Identify which cell holds the provided text, then report its [x, y] central coordinate. 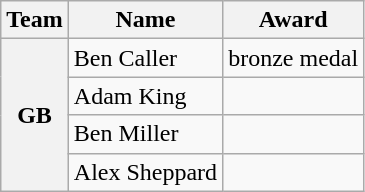
Adam King [145, 96]
Ben Caller [145, 58]
Award [294, 20]
Team [35, 20]
bronze medal [294, 58]
Ben Miller [145, 134]
Alex Sheppard [145, 172]
Name [145, 20]
GB [35, 115]
